Provide the [x, y] coordinate of the cell's center where the given text is located.  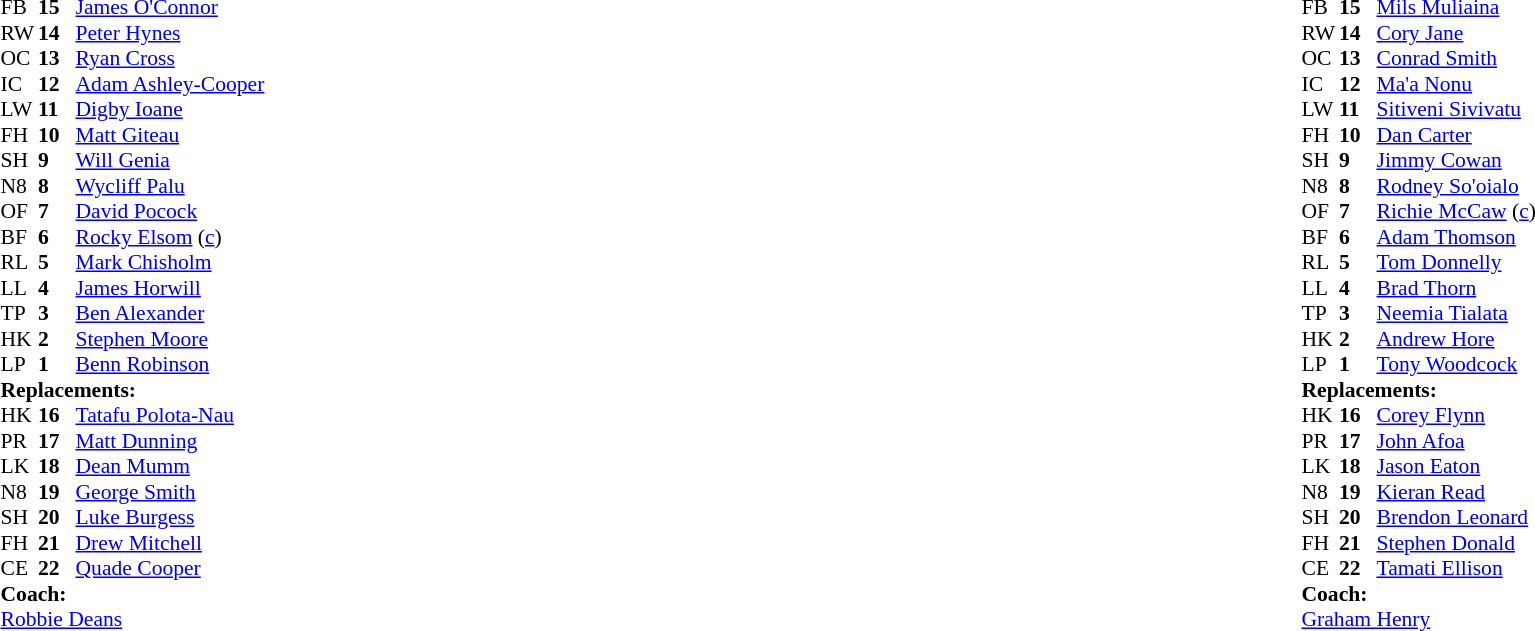
Stephen Donald [1456, 543]
Drew Mitchell [170, 543]
Conrad Smith [1456, 59]
John Afoa [1456, 441]
Matt Giteau [170, 135]
Mark Chisholm [170, 263]
Corey Flynn [1456, 415]
Tom Donnelly [1456, 263]
Sitiveni Sivivatu [1456, 109]
Adam Thomson [1456, 237]
Ben Alexander [170, 313]
Matt Dunning [170, 441]
Brad Thorn [1456, 288]
Tatafu Polota-Nau [170, 415]
Kieran Read [1456, 492]
Wycliff Palu [170, 186]
Richie McCaw (c) [1456, 211]
David Pocock [170, 211]
Quade Cooper [170, 569]
Tony Woodcock [1456, 365]
Will Genia [170, 161]
Jason Eaton [1456, 467]
Luke Burgess [170, 517]
Rodney So'oialo [1456, 186]
James Horwill [170, 288]
Tamati Ellison [1456, 569]
Ryan Cross [170, 59]
Cory Jane [1456, 33]
Digby Ioane [170, 109]
Benn Robinson [170, 365]
Stephen Moore [170, 339]
Ma'a Nonu [1456, 84]
Andrew Hore [1456, 339]
Brendon Leonard [1456, 517]
Jimmy Cowan [1456, 161]
Rocky Elsom (c) [170, 237]
George Smith [170, 492]
Neemia Tialata [1456, 313]
Dean Mumm [170, 467]
Adam Ashley-Cooper [170, 84]
Dan Carter [1456, 135]
Peter Hynes [170, 33]
